Find where the given text appears and provide that cell's center as (X, Y) coordinate. 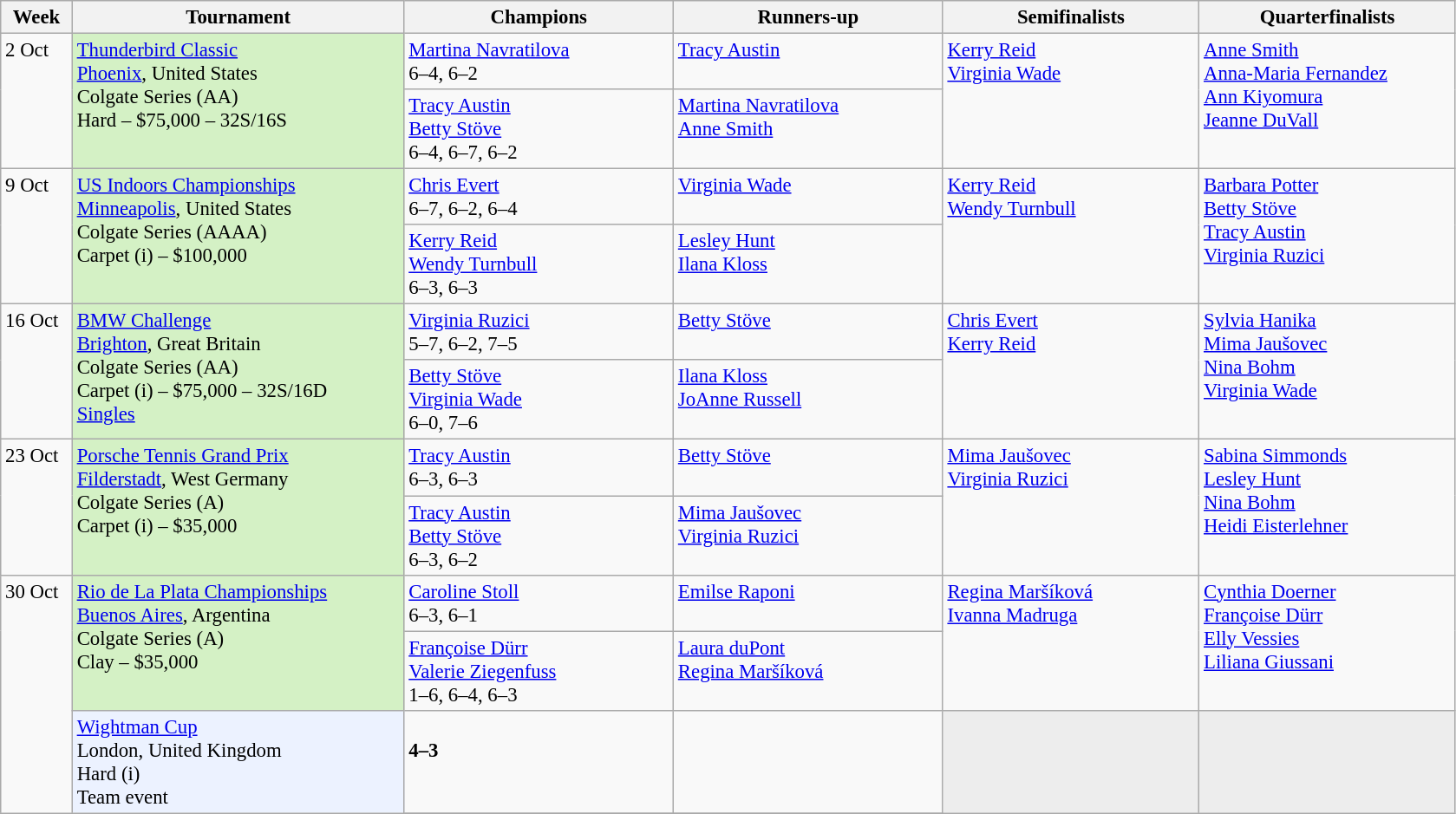
Tracy Austin (808, 62)
Cynthia Doerner Françoise Dürr Elly Vessies Liliana Giussani (1328, 642)
Sabina Simmonds Lesley Hunt Nina Bohm Heidi Eisterlehner (1328, 507)
Porsche Tennis Grand Prix Filderstadt, West GermanyColgate Series (A) Carpet (i) – $35,000 (238, 507)
Quarterfinalists (1328, 17)
Champions (539, 17)
Regina Maršíková Ivanna Madruga (1071, 642)
Thunderbird Classic Phoenix, United StatesColgate Series (AA) Hard – $75,000 – 32S/16S (238, 101)
Kerry Reid Virginia Wade (1071, 101)
Virginia Wade (808, 198)
Martina Navratilova 6–4, 6–2 (539, 62)
Laura duPont Regina Maršíková (808, 671)
Tracy Austin Betty Stöve 6–4, 6–7, 6–2 (539, 129)
Tracy Austin 6–3, 6–3 (539, 468)
4–3 (539, 761)
Wightman Cup London, United KingdomHard (i)Team event (238, 761)
Tournament (238, 17)
Semifinalists (1071, 17)
US Indoors Championships Minneapolis, United States Colgate Series (AAAA)Carpet (i) – $100,000 (238, 237)
Emilse Raponi (808, 603)
9 Oct (36, 237)
Runners-up (808, 17)
Virginia Ruzici 5–7, 6–2, 7–5 (539, 333)
Rio de La Plata Championships Buenos Aires, ArgentinaColgate Series (A)Clay – $35,000 (238, 642)
Françoise Dürr Valerie Ziegenfuss 1–6, 6–4, 6–3 (539, 671)
23 Oct (36, 507)
Martina Navratilova Anne Smith (808, 129)
Kerry Reid Wendy Turnbull (1071, 237)
Anne Smith Anna-Maria Fernandez Ann Kiyomura Jeanne DuVall (1328, 101)
Sylvia Hanika Mima Jaušovec Nina Bohm Virginia Wade (1328, 372)
Kerry Reid Wendy Turnbull 6–3, 6–3 (539, 264)
16 Oct (36, 372)
Caroline Stoll 6–3, 6–1 (539, 603)
Ilana Kloss JoAnne Russell (808, 400)
Lesley Hunt Ilana Kloss (808, 264)
Barbara Potter Betty Stöve Tracy Austin Virginia Ruzici (1328, 237)
Betty Stöve Virginia Wade 6–0, 7–6 (539, 400)
Chris Evert 6–7, 6–2, 6–4 (539, 198)
Tracy Austin Betty Stöve 6–3, 6–2 (539, 536)
Week (36, 17)
Chris Evert Kerry Reid (1071, 372)
30 Oct (36, 694)
2 Oct (36, 101)
BMW Challenge Brighton, Great BritainColgate Series (AA) Carpet (i) – $75,000 – 32S/16DSingles (238, 372)
